Provide the [x, y] coordinate of the cell's center where the given text is located.  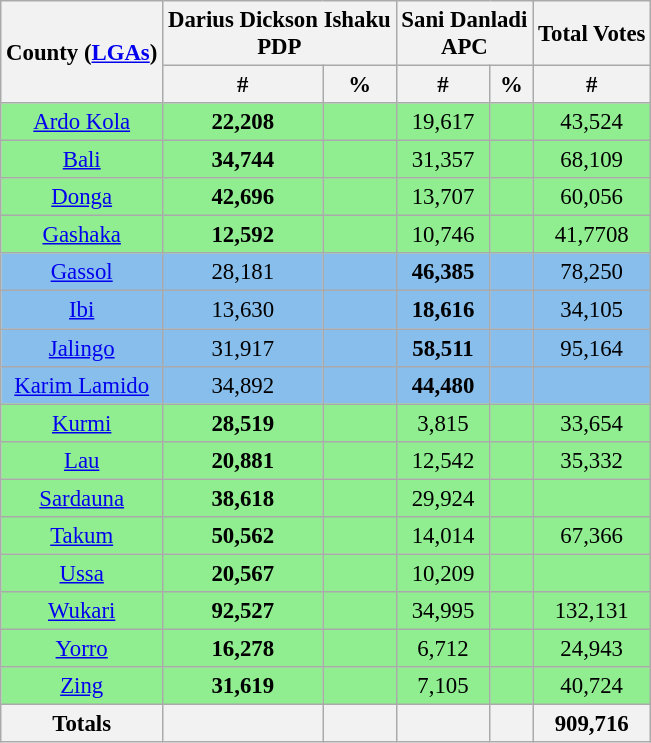
31,357 [443, 160]
33,654 [592, 423]
42,696 [243, 197]
34,892 [243, 385]
7,105 [443, 686]
Sardauna [82, 498]
31,917 [243, 348]
44,480 [443, 385]
132,131 [592, 611]
67,366 [592, 536]
40,724 [592, 686]
13,630 [243, 310]
3,815 [443, 423]
16,278 [243, 648]
Bali [82, 160]
78,250 [592, 273]
Wukari [82, 611]
Takum [82, 536]
22,208 [243, 122]
34,744 [243, 160]
10,746 [443, 235]
10,209 [443, 573]
Ibi [82, 310]
58,511 [443, 348]
35,332 [592, 460]
29,924 [443, 498]
24,943 [592, 648]
Donga [82, 197]
38,618 [243, 498]
13,707 [443, 197]
60,056 [592, 197]
Zing [82, 686]
Total Votes [592, 34]
31,619 [243, 686]
Sani DanladiAPC [464, 34]
Ussa [82, 573]
28,519 [243, 423]
Ardo Kola [82, 122]
14,014 [443, 536]
Yorro [82, 648]
20,881 [243, 460]
Jalingo [82, 348]
34,995 [443, 611]
95,164 [592, 348]
43,524 [592, 122]
12,542 [443, 460]
28,181 [243, 273]
Gassol [82, 273]
20,567 [243, 573]
Lau [82, 460]
12,592 [243, 235]
6,712 [443, 648]
19,617 [443, 122]
34,105 [592, 310]
Karim Lamido [82, 385]
Darius Dickson IshakuPDP [280, 34]
Gashaka [82, 235]
68,109 [592, 160]
Kurmi [82, 423]
46,385 [443, 273]
18,616 [443, 310]
Totals [82, 724]
County (LGAs) [82, 52]
50,562 [243, 536]
41,7708 [592, 235]
92,527 [243, 611]
909,716 [592, 724]
